Search for the cell housing the specified text and yield its [x, y] center coordinate. 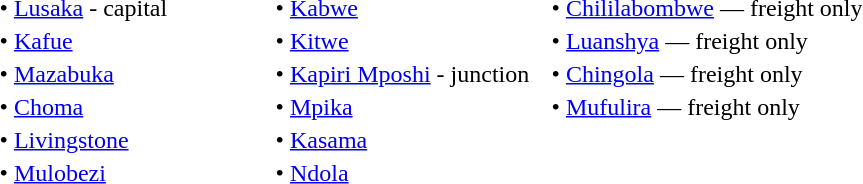
• Kitwe [410, 41]
• Kasama [410, 140]
• Mpika [410, 107]
• Kapiri Mposhi - junction [410, 74]
